Detect which cell encompasses the target text, then output its [X, Y] center coordinate. 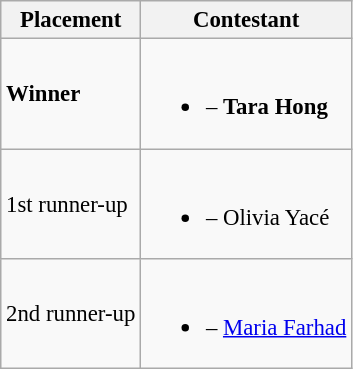
Placement [71, 20]
2nd runner-up [71, 314]
Winner [71, 94]
1st runner-up [71, 204]
Contestant [246, 20]
– Maria Farhad [246, 314]
– Olivia Yacé [246, 204]
– Tara Hong [246, 94]
